Return (x, y) of the center of cell containing provided text 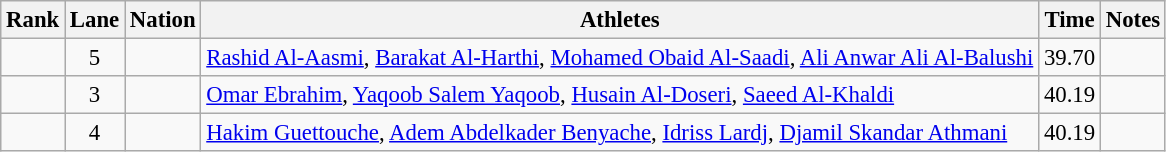
Athletes (620, 20)
Hakim Guettouche, Adem Abdelkader Benyache, Idriss Lardj, Djamil Skandar Athmani (620, 133)
3 (95, 95)
Notes (1132, 20)
Omar Ebrahim, Yaqoob Salem Yaqoob, Husain Al-Doseri, Saeed Al-Khaldi (620, 95)
4 (95, 133)
Rank (33, 20)
5 (95, 58)
Time (1070, 20)
Nation (163, 20)
Rashid Al-Aasmi, Barakat Al-Harthi, Mohamed Obaid Al-Saadi, Ali Anwar Ali Al-Balushi (620, 58)
39.70 (1070, 58)
Lane (95, 20)
